Scan for the cell matching the given text and deliver its (x, y) coordinate at center. 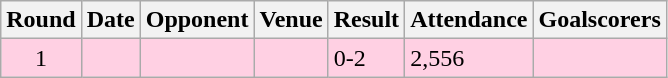
2,556 (469, 58)
Round (41, 20)
0-2 (366, 58)
Attendance (469, 20)
Result (366, 20)
Date (110, 20)
Venue (291, 20)
1 (41, 58)
Opponent (197, 20)
Goalscorers (600, 20)
